For the text-containing cell, return its midpoint in (X, Y) coordinate format. 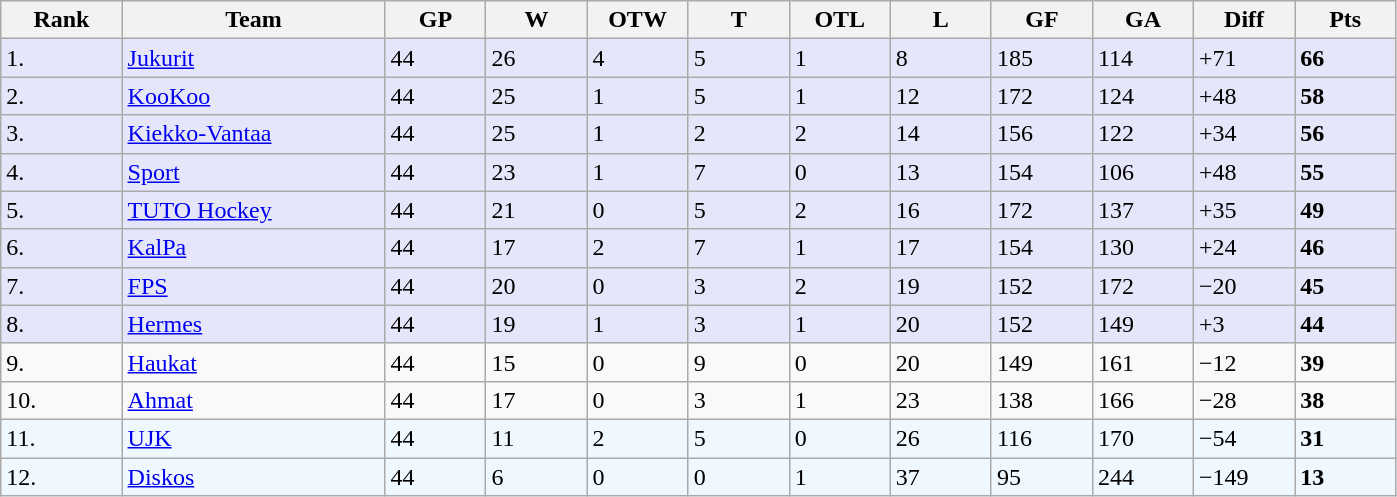
Kiekko-Vantaa (254, 134)
UJK (254, 438)
116 (1042, 438)
9. (62, 362)
6 (536, 477)
Sport (254, 172)
185 (1042, 58)
9 (738, 362)
38 (1346, 400)
GP (436, 20)
8. (62, 324)
OTW (638, 20)
66 (1346, 58)
45 (1346, 286)
T (738, 20)
46 (1346, 248)
+35 (1244, 210)
Pts (1346, 20)
170 (1142, 438)
Jukurit (254, 58)
GA (1142, 20)
124 (1142, 96)
+34 (1244, 134)
11. (62, 438)
244 (1142, 477)
16 (940, 210)
11 (536, 438)
Team (254, 20)
−149 (1244, 477)
166 (1142, 400)
2. (62, 96)
4 (638, 58)
56 (1346, 134)
Hermes (254, 324)
49 (1346, 210)
+71 (1244, 58)
31 (1346, 438)
L (940, 20)
8 (940, 58)
Diff (1244, 20)
138 (1042, 400)
14 (940, 134)
1. (62, 58)
7. (62, 286)
114 (1142, 58)
−28 (1244, 400)
39 (1346, 362)
KooKoo (254, 96)
Diskos (254, 477)
12 (940, 96)
55 (1346, 172)
−20 (1244, 286)
10. (62, 400)
95 (1042, 477)
137 (1142, 210)
−12 (1244, 362)
+24 (1244, 248)
W (536, 20)
+3 (1244, 324)
37 (940, 477)
5. (62, 210)
TUTO Hockey (254, 210)
4. (62, 172)
3. (62, 134)
21 (536, 210)
OTL (840, 20)
58 (1346, 96)
−54 (1244, 438)
Haukat (254, 362)
GF (1042, 20)
Rank (62, 20)
156 (1042, 134)
Ahmat (254, 400)
15 (536, 362)
122 (1142, 134)
12. (62, 477)
KalPa (254, 248)
161 (1142, 362)
6. (62, 248)
106 (1142, 172)
130 (1142, 248)
FPS (254, 286)
